Detect which cell encompasses the target text, then output its (X, Y) center coordinate. 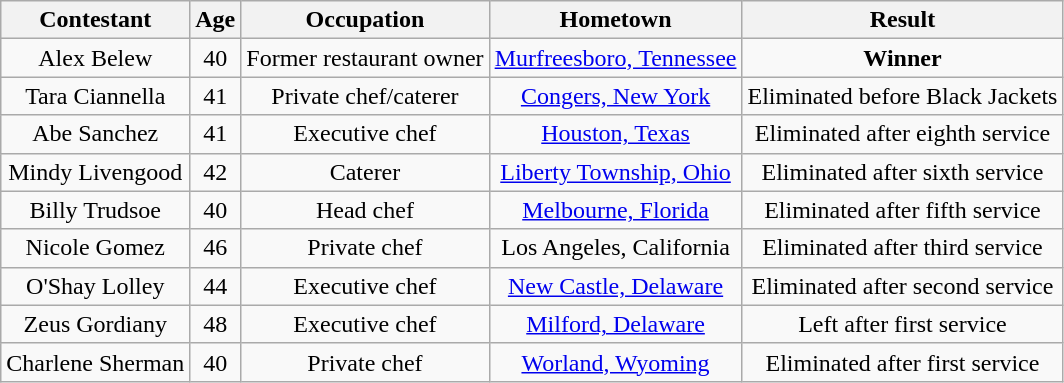
Hometown (616, 20)
Eliminated after sixth service (902, 172)
Abe Sanchez (96, 134)
Occupation (365, 20)
44 (216, 286)
Private chef/caterer (365, 96)
Eliminated after eighth service (902, 134)
Charlene Sherman (96, 362)
Eliminated after second service (902, 286)
Head chef (365, 210)
Worland, Wyoming (616, 362)
Contestant (96, 20)
Result (902, 20)
Alex Belew (96, 58)
Milford, Delaware (616, 324)
Murfreesboro, Tennessee (616, 58)
Liberty Township, Ohio (616, 172)
Melbourne, Florida (616, 210)
Left after first service (902, 324)
O'Shay Lolley (96, 286)
Eliminated after third service (902, 248)
Former restaurant owner (365, 58)
48 (216, 324)
Billy Trudsoe (96, 210)
Houston, Texas (616, 134)
Eliminated after first service (902, 362)
New Castle, Delaware (616, 286)
42 (216, 172)
Mindy Livengood (96, 172)
Eliminated after fifth service (902, 210)
46 (216, 248)
Eliminated before Black Jackets (902, 96)
Age (216, 20)
Zeus Gordiany (96, 324)
Los Angeles, California (616, 248)
Winner (902, 58)
Tara Ciannella (96, 96)
Nicole Gomez (96, 248)
Caterer (365, 172)
Congers, New York (616, 96)
